Pinpoint the cell where the given text exists, returning its [x, y] midpoint coordinate. 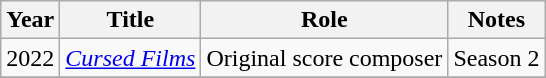
2022 [30, 58]
Season 2 [496, 58]
Notes [496, 20]
Cursed Films [130, 58]
Year [30, 20]
Role [324, 20]
Original score composer [324, 58]
Title [130, 20]
